Extract the (x, y) coordinate from the center of the cell holding the provided text.  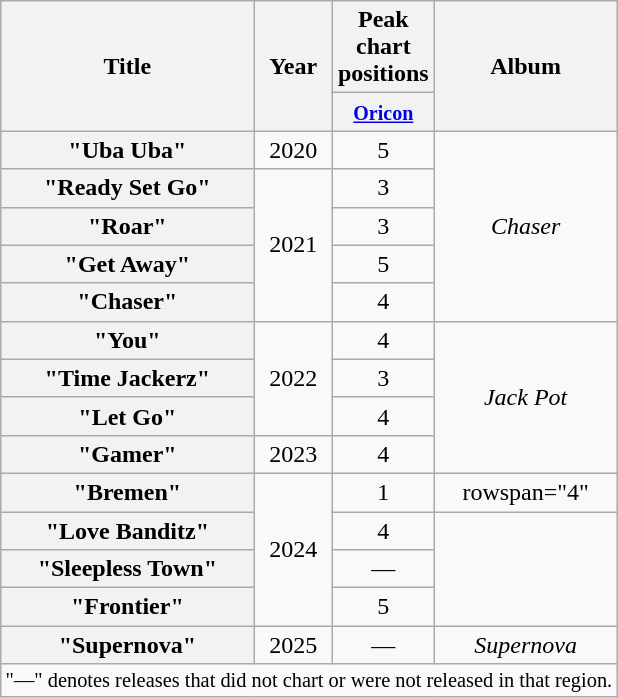
Album (526, 66)
Peak chart positions (383, 47)
Chaser (526, 226)
2020 (294, 150)
"You" (128, 340)
"Uba Uba" (128, 150)
"Get Away" (128, 264)
"Frontier" (128, 607)
Jack Pot (526, 397)
Oricon (383, 112)
"Love Banditz" (128, 531)
Supernova (526, 645)
2024 (294, 549)
"Time Jackerz" (128, 378)
2021 (294, 245)
"Gamer" (128, 454)
"Chaser" (128, 302)
Year (294, 66)
Title (128, 66)
2022 (294, 378)
"Sleepless Town" (128, 569)
"Supernova" (128, 645)
2025 (294, 645)
"Let Go" (128, 416)
"—" denotes releases that did not chart or were not released in that region. (309, 681)
rowspan="4" (526, 492)
2023 (294, 454)
"Ready Set Go" (128, 188)
1 (383, 492)
"Bremen" (128, 492)
"Roar" (128, 226)
